Provide the (x, y) coordinate of the cell's center where the given text is located.  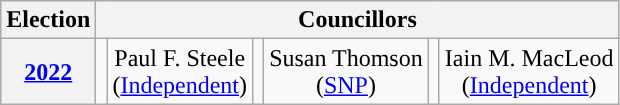
Iain M. MacLeod(Independent) (529, 72)
Susan Thomson(SNP) (346, 72)
2022 (48, 72)
Councillors (358, 20)
Election (48, 20)
Paul F. Steele(Independent) (180, 72)
